Capture the cell that displays the provided text and extract its (x, y) central coordinate. 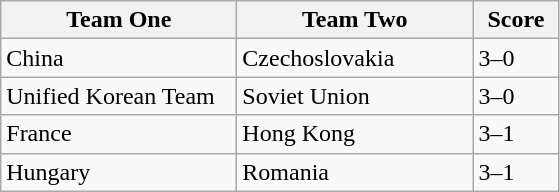
China (119, 58)
Unified Korean Team (119, 96)
Soviet Union (355, 96)
Team One (119, 20)
Romania (355, 172)
France (119, 134)
Hong Kong (355, 134)
Hungary (119, 172)
Score (516, 20)
Team Two (355, 20)
Czechoslovakia (355, 58)
